Provide the [x, y] coordinate of the cell's center where the given text is located.  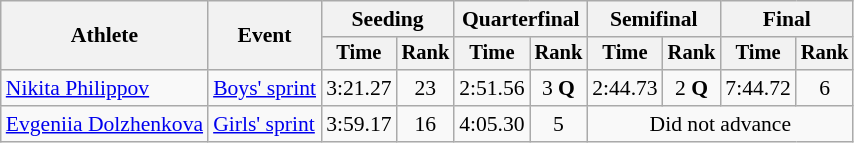
3:59.17 [358, 124]
6 [825, 88]
Athlete [104, 36]
3 Q [559, 88]
2:51.56 [492, 88]
16 [426, 124]
Did not advance [720, 124]
4:05.30 [492, 124]
Girls' sprint [264, 124]
Quarterfinal [520, 19]
7:44.72 [758, 88]
Boys' sprint [264, 88]
23 [426, 88]
Semifinal [654, 19]
Nikita Philippov [104, 88]
2 Q [692, 88]
3:21.27 [358, 88]
5 [559, 124]
2:44.73 [624, 88]
Evgeniia Dolzhenkova [104, 124]
Seeding [388, 19]
Final [786, 19]
Event [264, 36]
